Search for the cell housing the specified text and yield its [X, Y] center coordinate. 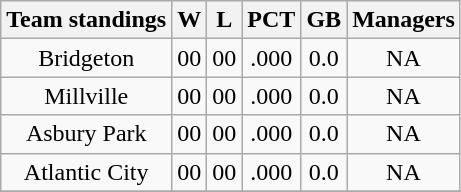
W [190, 20]
Asbury Park [86, 134]
Managers [404, 20]
L [224, 20]
Millville [86, 96]
Bridgeton [86, 58]
PCT [272, 20]
Team standings [86, 20]
Atlantic City [86, 172]
GB [324, 20]
